Scan for the cell matching the given text and deliver its (X, Y) coordinate at center. 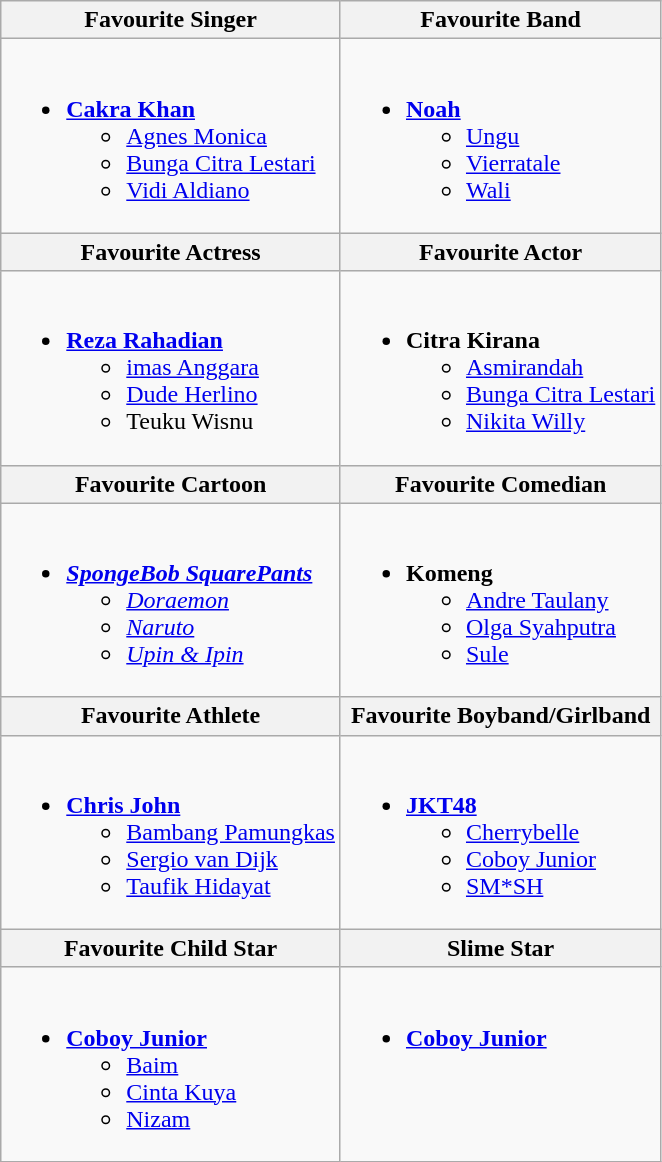
Coboy Junior (500, 1064)
Favourite Actress (171, 252)
Favourite Singer (171, 20)
Chris JohnBambang PamungkasSergio van DijkTaufik Hidayat (171, 832)
JKT48CherrybelleCoboy JuniorSM*SH (500, 832)
Favourite Child Star (171, 948)
KomengAndre TaulanyOlga SyahputraSule (500, 600)
Favourite Athlete (171, 716)
Coboy JuniorBaimCinta KuyaNizam (171, 1064)
Citra KiranaAsmirandahBunga Citra LestariNikita Willy (500, 368)
Cakra KhanAgnes MonicaBunga Citra LestariVidi Aldiano (171, 136)
Favourite Comedian (500, 484)
Favourite Band (500, 20)
SpongeBob SquarePantsDoraemonNarutoUpin & Ipin (171, 600)
Favourite Cartoon (171, 484)
Reza Rahadianimas AnggaraDude HerlinoTeuku Wisnu (171, 368)
Slime Star (500, 948)
Favourite Boyband/Girlband (500, 716)
Favourite Actor (500, 252)
NoahUnguVierrataleWali (500, 136)
